Detect which cell encompasses the target text, then output its (X, Y) center coordinate. 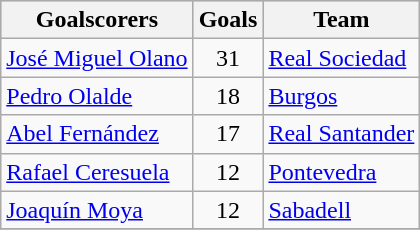
Pedro Olalde (97, 96)
Team (342, 20)
Goals (228, 20)
Real Sociedad (342, 58)
17 (228, 134)
Rafael Ceresuela (97, 172)
31 (228, 58)
18 (228, 96)
José Miguel Olano (97, 58)
Goalscorers (97, 20)
Sabadell (342, 210)
Joaquín Moya (97, 210)
Real Santander (342, 134)
Burgos (342, 96)
Abel Fernández (97, 134)
Pontevedra (342, 172)
